Find where the given text appears and provide that cell's center as (X, Y) coordinate. 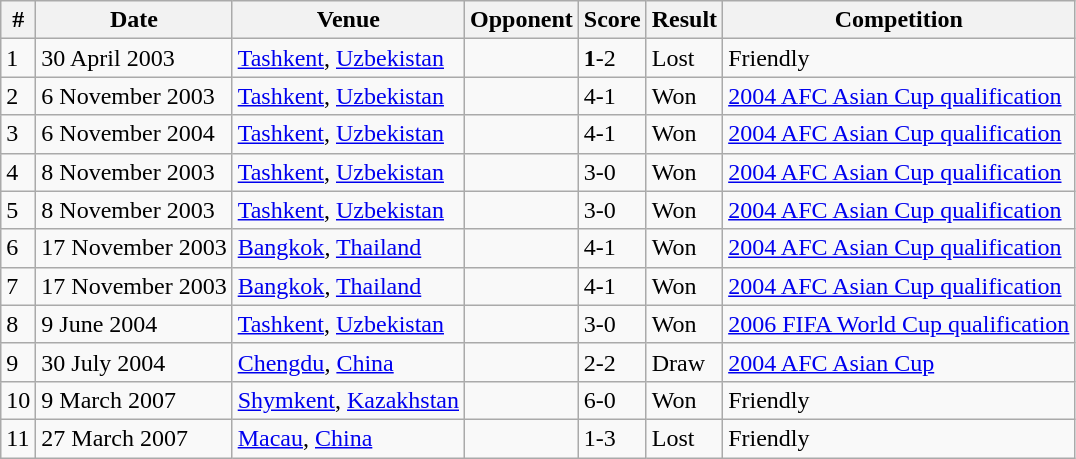
30 April 2003 (134, 58)
11 (18, 438)
6-0 (612, 400)
6 November 2003 (134, 96)
Result (684, 20)
4 (18, 172)
27 March 2007 (134, 438)
3 (18, 134)
30 July 2004 (134, 362)
Macau, China (348, 438)
1-2 (612, 58)
2006 FIFA World Cup qualification (899, 324)
9 March 2007 (134, 400)
7 (18, 286)
Chengdu, China (348, 362)
2 (18, 96)
1 (18, 58)
6 November 2004 (134, 134)
# (18, 20)
8 (18, 324)
1-3 (612, 438)
2004 AFC Asian Cup (899, 362)
Date (134, 20)
9 (18, 362)
Opponent (522, 20)
10 (18, 400)
Venue (348, 20)
Score (612, 20)
Draw (684, 362)
5 (18, 210)
9 June 2004 (134, 324)
Competition (899, 20)
2-2 (612, 362)
6 (18, 248)
Shymkent, Kazakhstan (348, 400)
